Detect which cell encompasses the target text, then output its [x, y] center coordinate. 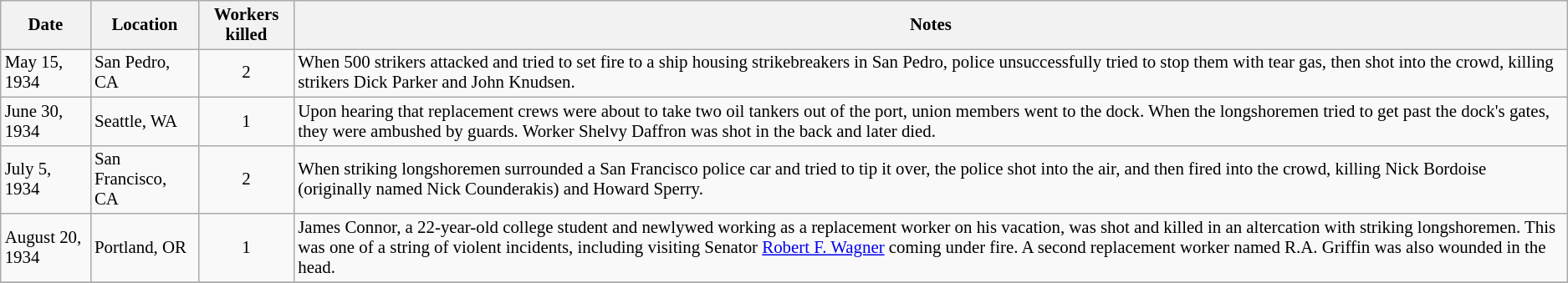
San Pedro, CA [145, 73]
Seattle, WA [145, 121]
Date [45, 25]
Portland, OR [145, 248]
Workers killed [247, 25]
July 5, 1934 [45, 179]
Notes [930, 25]
May 15, 1934 [45, 73]
Location [145, 25]
June 30, 1934 [45, 121]
San Francisco, CA [145, 179]
August 20, 1934 [45, 248]
